Scan for the cell matching the given text and deliver its (X, Y) coordinate at center. 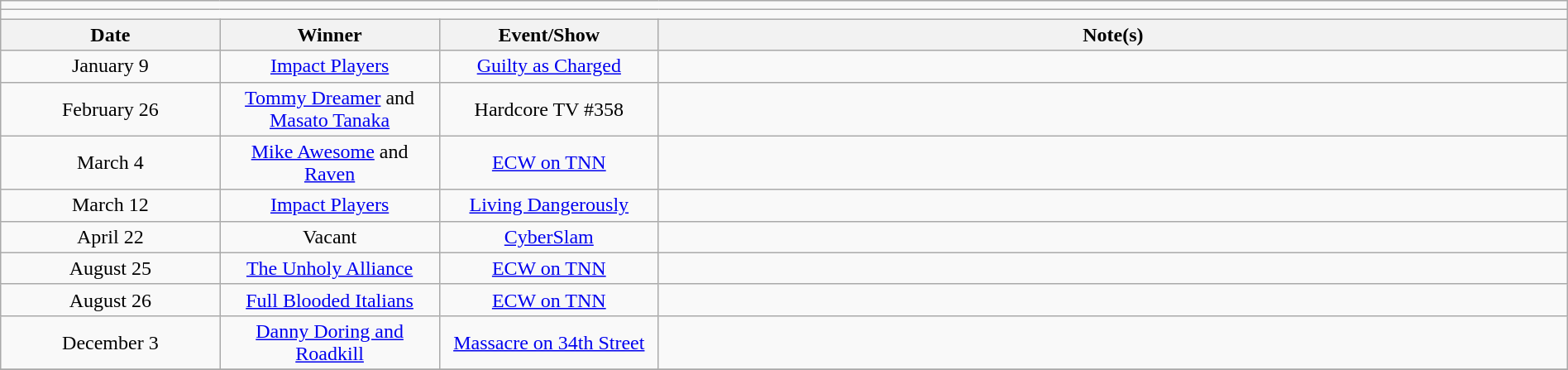
Event/Show (549, 35)
March 4 (111, 162)
December 3 (111, 343)
Hardcore TV #358 (549, 109)
January 9 (111, 66)
CyberSlam (549, 237)
February 26 (111, 109)
Tommy Dreamer and Masato Tanaka (329, 109)
Guilty as Charged (549, 66)
The Unholy Alliance (329, 268)
Winner (329, 35)
Date (111, 35)
March 12 (111, 205)
Vacant (329, 237)
August 25 (111, 268)
April 22 (111, 237)
Massacre on 34th Street (549, 343)
Danny Doring and Roadkill (329, 343)
Living Dangerously (549, 205)
Full Blooded Italians (329, 300)
Note(s) (1113, 35)
August 26 (111, 300)
Mike Awesome and Raven (329, 162)
